Determine the (X, Y) coordinate at the center of the cell enclosing the given text.  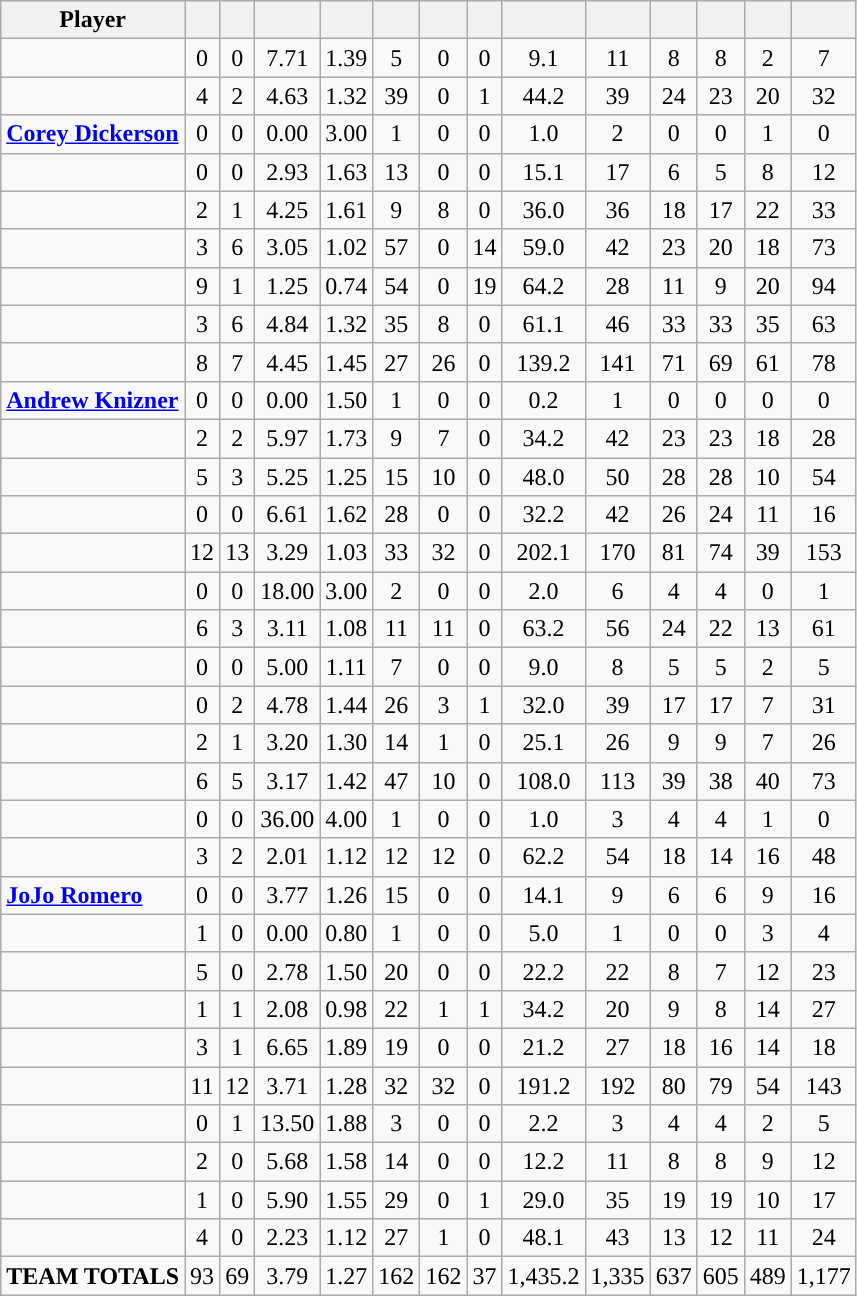
5.68 (288, 1162)
JoJo Romero (93, 895)
61.1 (544, 324)
3.71 (288, 1085)
2.0 (544, 591)
2.93 (288, 172)
14.1 (544, 895)
4.45 (288, 362)
1.26 (346, 895)
1.88 (346, 1124)
63 (824, 324)
48.0 (544, 477)
0.98 (346, 1009)
3.29 (288, 553)
1.28 (346, 1085)
9.1 (544, 58)
1.45 (346, 362)
1,335 (618, 1276)
36.0 (544, 210)
489 (768, 1276)
36 (618, 210)
93 (202, 1276)
Player (93, 20)
3.11 (288, 629)
637 (674, 1276)
Andrew Knizner (93, 400)
1.39 (346, 58)
0.2 (544, 400)
0.80 (346, 933)
50 (618, 477)
48.1 (544, 1238)
32.2 (544, 515)
63.2 (544, 629)
6.65 (288, 1047)
5.90 (288, 1200)
22.2 (544, 971)
21.2 (544, 1047)
3.20 (288, 743)
5.25 (288, 477)
1.61 (346, 210)
141 (618, 362)
62.2 (544, 857)
5.97 (288, 438)
113 (618, 781)
4.78 (288, 705)
48 (824, 857)
Corey Dickerson (93, 134)
1.63 (346, 172)
2.08 (288, 1009)
3.05 (288, 248)
64.2 (544, 286)
1,177 (824, 1276)
202.1 (544, 553)
4.84 (288, 324)
57 (396, 248)
29.0 (544, 1200)
5.00 (288, 667)
1.11 (346, 667)
4.00 (346, 819)
4.63 (288, 96)
153 (824, 553)
2.2 (544, 1124)
2.23 (288, 1238)
1.02 (346, 248)
59.0 (544, 248)
1,435.2 (544, 1276)
139.2 (544, 362)
4.25 (288, 210)
TEAM TOTALS (93, 1276)
192 (618, 1085)
36.00 (288, 819)
40 (768, 781)
143 (824, 1085)
3.79 (288, 1276)
0.74 (346, 286)
80 (674, 1085)
1.30 (346, 743)
2.78 (288, 971)
1.44 (346, 705)
9.0 (544, 667)
31 (824, 705)
18.00 (288, 591)
1.55 (346, 1200)
2.01 (288, 857)
6.61 (288, 515)
1.42 (346, 781)
170 (618, 553)
1.89 (346, 1047)
605 (720, 1276)
1.58 (346, 1162)
7.71 (288, 58)
32.0 (544, 705)
1.73 (346, 438)
43 (618, 1238)
79 (720, 1085)
46 (618, 324)
47 (396, 781)
1.27 (346, 1276)
29 (396, 1200)
15.1 (544, 172)
1.08 (346, 629)
108.0 (544, 781)
13.50 (288, 1124)
56 (618, 629)
94 (824, 286)
191.2 (544, 1085)
71 (674, 362)
81 (674, 553)
74 (720, 553)
12.2 (544, 1162)
3.77 (288, 895)
25.1 (544, 743)
44.2 (544, 96)
78 (824, 362)
3.17 (288, 781)
1.62 (346, 515)
38 (720, 781)
1.03 (346, 553)
37 (484, 1276)
5.0 (544, 933)
